Search for the cell housing the specified text and yield its (X, Y) center coordinate. 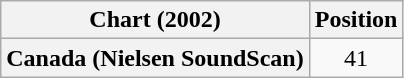
Position (356, 20)
Canada (Nielsen SoundScan) (155, 58)
41 (356, 58)
Chart (2002) (155, 20)
